For the text-containing cell, return its midpoint in [X, Y] coordinate format. 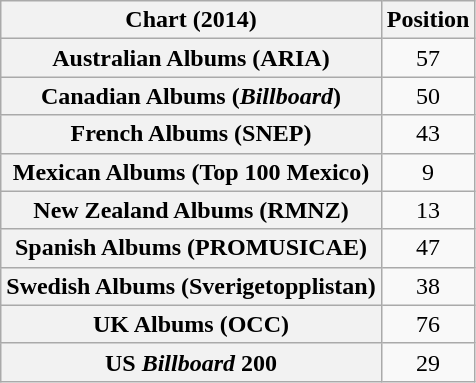
43 [428, 134]
76 [428, 324]
Canadian Albums (Billboard) [191, 96]
29 [428, 362]
Chart (2014) [191, 20]
Mexican Albums (Top 100 Mexico) [191, 172]
57 [428, 58]
US Billboard 200 [191, 362]
Position [428, 20]
Swedish Albums (Sverigetopplistan) [191, 286]
UK Albums (OCC) [191, 324]
47 [428, 248]
New Zealand Albums (RMNZ) [191, 210]
13 [428, 210]
9 [428, 172]
French Albums (SNEP) [191, 134]
38 [428, 286]
Spanish Albums (PROMUSICAE) [191, 248]
Australian Albums (ARIA) [191, 58]
50 [428, 96]
